Pinpoint the cell where the given text exists, returning its [x, y] midpoint coordinate. 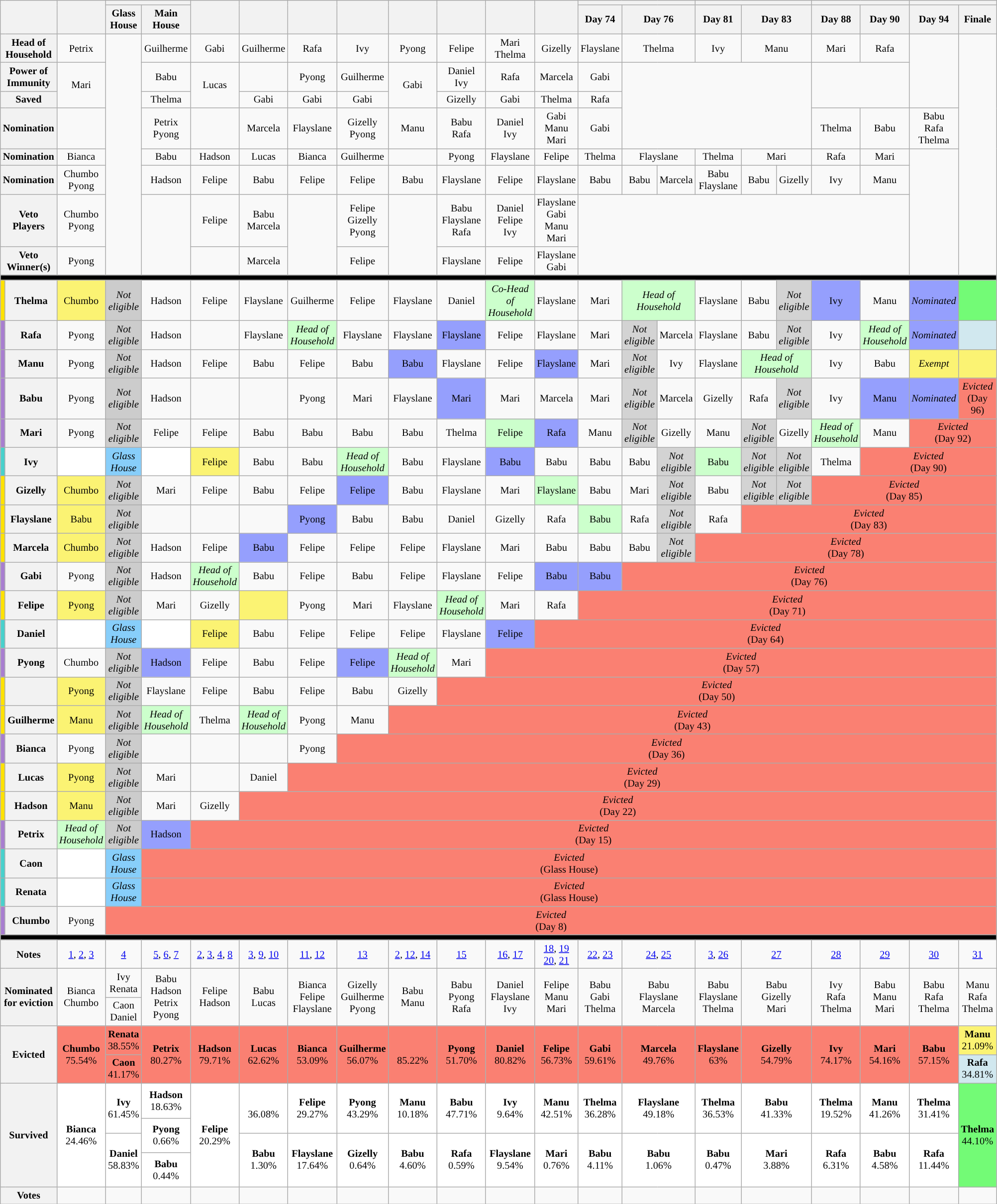
Pyong51.70% [461, 1055]
Babu4.58% [885, 1160]
BabuFlayslane [718, 180]
Felipe56.73% [556, 1055]
GabiManuMari [556, 128]
BabuFlayslaneThelma [718, 997]
Evicted(Day 50) [716, 691]
Bianca24.46% [81, 1135]
FelipeGizellyPyong [363, 220]
BabuLucas [264, 997]
Day 83 [777, 19]
BabuRafa [461, 128]
Gabi59.61% [600, 1055]
Hadson18.63% [166, 1101]
Evicted(Day 29) [642, 777]
Mari Thelma [510, 48]
Rafa11.44% [933, 1160]
GizellyPyong [363, 128]
Flayslane9.54% [510, 1160]
Survived [29, 1135]
Babu1.06% [659, 1160]
Evicted(Day 64) [765, 634]
Evicted(Day 22) [618, 806]
Thelma31.41% [933, 1108]
Hadson79.71% [215, 1055]
Day 94 [933, 19]
2, 12, 14 [412, 954]
FlayslaneGabi [556, 261]
Day 76 [659, 19]
BabuFlayslaneMarcela [659, 997]
Daniel80.82% [510, 1055]
Gizelly54.79% [777, 1055]
Mari3.88% [777, 1160]
Evicted(Day 71) [787, 605]
Notes [29, 954]
Evicted [29, 1055]
FelipeHadson [215, 997]
BiancaFelipeFlayslane [312, 997]
Evicted(Day 57) [741, 662]
Thelma19.52% [836, 1108]
ManuRafaThelma [978, 997]
Babu0.44% [166, 1170]
BabuFlayslaneRafa [461, 220]
Flayslane17.64% [312, 1160]
Babu4.60% [412, 1160]
Felipe20.29% [215, 1135]
Manu41.26% [885, 1108]
Babu47.71% [461, 1108]
3, 9, 10 [264, 954]
Co-Head of Household [510, 301]
Rafa6.31% [836, 1160]
Day 90 [885, 19]
Chumbo75.54% [81, 1055]
Evicted(Day 83) [869, 519]
Saved [29, 100]
Ivy74.17% [836, 1055]
18, 1920, 21 [556, 954]
Evicted(Day 90) [928, 462]
Mari0.76% [556, 1160]
Votes [29, 1196]
Marcela49.76% [659, 1055]
1, 2, 3 [81, 954]
Renata [31, 892]
Pyong43.29% [363, 1108]
27 [777, 954]
Petrix80.27% [166, 1055]
22, 23 [600, 954]
13 [363, 954]
IvyRenata [123, 983]
3, 26 [718, 954]
Babu41.33% [777, 1108]
Thelma44.10% [978, 1135]
DanielFelipeIvy [510, 220]
36.08% [264, 1108]
Thelma36.28% [600, 1108]
BabuPyongRafa [461, 997]
BabuGabiThelma [600, 997]
PetrixPyong [166, 128]
Gizelly0.64% [363, 1160]
Day 81 [718, 19]
Daniel58.83% [123, 1160]
28 [836, 954]
15 [461, 954]
Day 88 [836, 19]
Mari54.16% [885, 1055]
Manu42.51% [556, 1108]
Babu0.47% [718, 1160]
Flayslane49.18% [659, 1108]
MainHouse [166, 19]
30 [933, 954]
Babu1.30% [264, 1160]
VetoWinner(s) [29, 261]
2, 3, 4, 8 [215, 954]
Rafa34.81% [978, 1069]
29 [885, 954]
Caon [31, 863]
Flayslane63% [718, 1055]
Evicted(Day 43) [693, 720]
Exempt [933, 364]
BabuHadsonPetrixPyong [166, 997]
Manu10.18% [412, 1108]
Evicted(Day 15) [594, 834]
Evicted(Day 85) [904, 490]
BabuManuMari [885, 997]
FelipeManuMari [556, 997]
GizellyGuilhermePyong [363, 997]
4 [123, 954]
Caon41.17% [123, 1069]
Evicted(Day 96) [978, 399]
Lucas62.62% [264, 1055]
Evicted(Day 92) [953, 433]
24, 25 [659, 954]
Evicted(Day 36) [667, 748]
11, 12 [312, 954]
Felipe29.27% [312, 1108]
Ivy9.64% [510, 1108]
Pyong0.66% [166, 1135]
Manu21.09% [978, 1040]
Nominatedfor eviction [29, 997]
Rafa0.59% [461, 1160]
Renata38.55% [123, 1040]
5, 6, 7 [166, 954]
Thelma36.53% [718, 1108]
Evicted(Day 76) [809, 576]
31 [978, 954]
16, 17 [510, 954]
FlayslaneGabiManuMari [556, 220]
Evicted(Day 8) [551, 920]
Ivy61.45% [123, 1108]
Head of Household [29, 48]
BabuManu [412, 997]
CaonDaniel [123, 1011]
Babu4.11% [600, 1160]
Guilherme56.07% [363, 1055]
VetoPlayers [29, 220]
Finale [978, 19]
Babu57.15% [933, 1055]
Day 74 [600, 19]
85.22% [412, 1055]
BiancaChumbo [81, 997]
Bianca53.09% [312, 1055]
Power ofImmunity [29, 77]
BabuGizellyMari [777, 997]
Evicted(Day 78) [846, 548]
IvyRafaThelma [836, 997]
BabuMarcela [264, 220]
DanielFlayslaneIvy [510, 997]
